Provide the [x, y] coordinate of the cell's center where the given text is located.  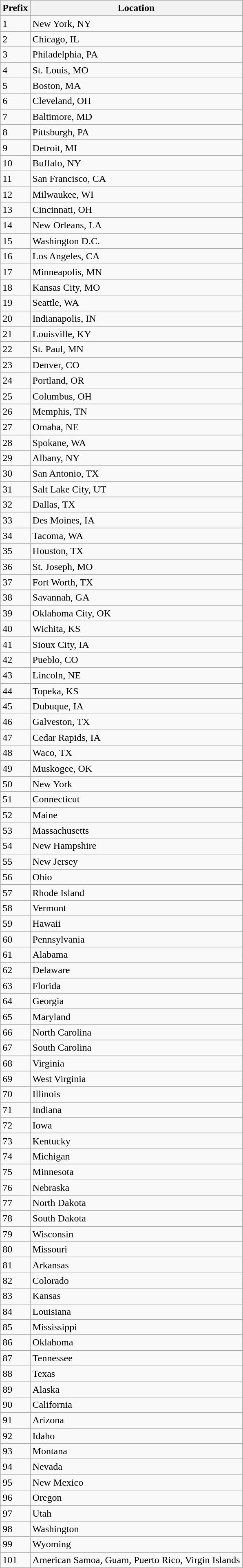
Nevada [136, 1467]
15 [15, 241]
Hawaii [136, 923]
19 [15, 303]
Dallas, TX [136, 505]
24 [15, 380]
Connecticut [136, 799]
18 [15, 287]
27 [15, 427]
Idaho [136, 1435]
71 [15, 1110]
13 [15, 210]
4 [15, 70]
St. Joseph, MO [136, 567]
39 [15, 613]
72 [15, 1125]
31 [15, 489]
Memphis, TN [136, 411]
Philadelphia, PA [136, 55]
Seattle, WA [136, 303]
49 [15, 769]
20 [15, 318]
Vermont [136, 908]
Washington D.C. [136, 241]
80 [15, 1250]
American Samoa, Guam, Puerto Rico, Virgin Islands [136, 1560]
94 [15, 1467]
10 [15, 163]
16 [15, 256]
30 [15, 474]
Kansas City, MO [136, 287]
Des Moines, IA [136, 520]
Michigan [136, 1156]
Indiana [136, 1110]
Kentucky [136, 1141]
81 [15, 1265]
23 [15, 365]
25 [15, 396]
Omaha, NE [136, 427]
Los Angeles, CA [136, 256]
58 [15, 908]
99 [15, 1544]
93 [15, 1451]
Georgia [136, 1001]
Pueblo, CO [136, 660]
Pittsburgh, PA [136, 132]
41 [15, 644]
Nebraska [136, 1188]
Washington [136, 1529]
Massachusetts [136, 830]
96 [15, 1498]
6 [15, 101]
91 [15, 1420]
Louisiana [136, 1312]
Maryland [136, 1017]
77 [15, 1203]
Cincinnati, OH [136, 210]
63 [15, 986]
New York, NY [136, 24]
5 [15, 86]
26 [15, 411]
1 [15, 24]
56 [15, 877]
Boston, MA [136, 86]
Wyoming [136, 1544]
Oklahoma City, OK [136, 613]
Detroit, MI [136, 148]
22 [15, 349]
South Carolina [136, 1048]
47 [15, 738]
54 [15, 846]
Cedar Rapids, IA [136, 738]
Wisconsin [136, 1234]
Minnesota [136, 1172]
29 [15, 458]
60 [15, 939]
Chicago, IL [136, 39]
79 [15, 1234]
14 [15, 225]
Pennsylvania [136, 939]
17 [15, 272]
Maine [136, 815]
7 [15, 117]
8 [15, 132]
82 [15, 1281]
95 [15, 1482]
Virginia [136, 1063]
St. Louis, MO [136, 70]
35 [15, 551]
Louisville, KY [136, 334]
Savannah, GA [136, 598]
Lincoln, NE [136, 675]
84 [15, 1312]
89 [15, 1389]
Sioux City, IA [136, 644]
87 [15, 1358]
Prefix [15, 8]
Colorado [136, 1281]
Waco, TX [136, 753]
37 [15, 582]
San Antonio, TX [136, 474]
21 [15, 334]
Kansas [136, 1296]
61 [15, 955]
69 [15, 1079]
North Dakota [136, 1203]
Milwaukee, WI [136, 194]
South Dakota [136, 1219]
Fort Worth, TX [136, 582]
New Mexico [136, 1482]
74 [15, 1156]
64 [15, 1001]
Ohio [136, 877]
66 [15, 1032]
Wichita, KS [136, 629]
St. Paul, MN [136, 349]
Columbus, OH [136, 396]
Alaska [136, 1389]
50 [15, 784]
Minneapolis, MN [136, 272]
Tacoma, WA [136, 536]
67 [15, 1048]
45 [15, 707]
55 [15, 861]
70 [15, 1094]
New Orleans, LA [136, 225]
51 [15, 799]
11 [15, 179]
52 [15, 815]
88 [15, 1374]
North Carolina [136, 1032]
Baltimore, MD [136, 117]
San Francisco, CA [136, 179]
34 [15, 536]
Illinois [136, 1094]
62 [15, 970]
36 [15, 567]
Indianapolis, IN [136, 318]
Muskogee, OK [136, 769]
101 [15, 1560]
48 [15, 753]
Oregon [136, 1498]
Portland, OR [136, 380]
44 [15, 691]
85 [15, 1327]
32 [15, 505]
Rhode Island [136, 892]
59 [15, 923]
68 [15, 1063]
Arizona [136, 1420]
65 [15, 1017]
Salt Lake City, UT [136, 489]
40 [15, 629]
28 [15, 442]
New Hampshire [136, 846]
75 [15, 1172]
Albany, NY [136, 458]
97 [15, 1513]
73 [15, 1141]
Buffalo, NY [136, 163]
57 [15, 892]
33 [15, 520]
83 [15, 1296]
Spokane, WA [136, 442]
Missouri [136, 1250]
46 [15, 722]
West Virginia [136, 1079]
98 [15, 1529]
12 [15, 194]
2 [15, 39]
Galveston, TX [136, 722]
Delaware [136, 970]
Arkansas [136, 1265]
Florida [136, 986]
California [136, 1405]
9 [15, 148]
Montana [136, 1451]
New Jersey [136, 861]
76 [15, 1188]
78 [15, 1219]
Houston, TX [136, 551]
Oklahoma [136, 1343]
Alabama [136, 955]
86 [15, 1343]
Utah [136, 1513]
Iowa [136, 1125]
Texas [136, 1374]
Dubuque, IA [136, 707]
Topeka, KS [136, 691]
3 [15, 55]
42 [15, 660]
Cleveland, OH [136, 101]
Mississippi [136, 1327]
Tennessee [136, 1358]
Denver, CO [136, 365]
New York [136, 784]
43 [15, 675]
92 [15, 1435]
38 [15, 598]
Location [136, 8]
90 [15, 1405]
53 [15, 830]
